From the cell containing the given text, extract its center point as [x, y] coordinate. 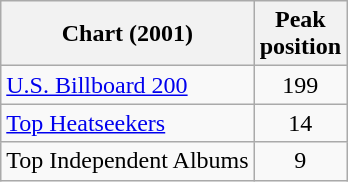
U.S. Billboard 200 [128, 85]
Chart (2001) [128, 34]
199 [300, 85]
9 [300, 161]
Peakposition [300, 34]
14 [300, 123]
Top Heatseekers [128, 123]
Top Independent Albums [128, 161]
